Determine the [X, Y] coordinate at the center of the cell enclosing the given text.  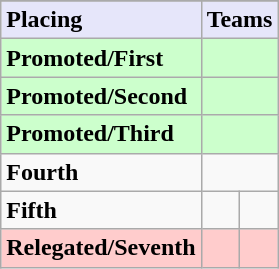
Fourth [101, 172]
Relegated/Seventh [101, 248]
Placing [101, 20]
Promoted/First [101, 58]
Promoted/Second [101, 96]
Teams [240, 20]
Promoted/Third [101, 134]
Fifth [101, 210]
